Extract the (X, Y) coordinate from the center of the cell holding the provided text.  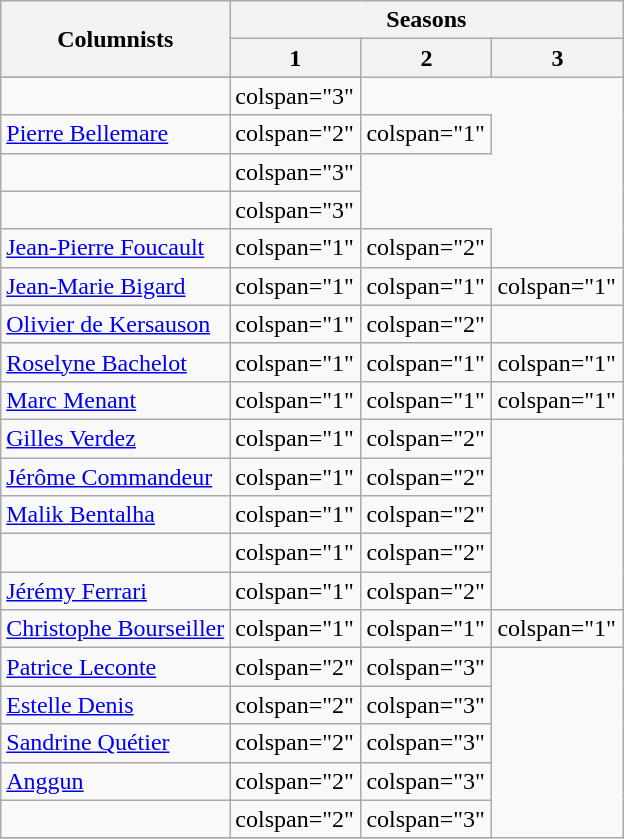
1 (296, 58)
Patrice Leconte (116, 667)
Gilles Verdez (116, 438)
3 (558, 58)
Columnists (116, 39)
Olivier de Kersauson (116, 324)
Jean-Pierre Foucault (116, 248)
Malik Bentalha (116, 515)
Christophe Bourseiller (116, 629)
Marc Menant (116, 400)
Seasons (426, 20)
Roselyne Bachelot (116, 362)
Pierre Bellemare (116, 134)
Jérémy Ferrari (116, 591)
Sandrine Quétier (116, 743)
Jérôme Commandeur (116, 477)
Anggun (116, 781)
Estelle Denis (116, 705)
Jean-Marie Bigard (116, 286)
2 (426, 58)
